Output the (x, y) coordinate of the center of the cell containing the given text.  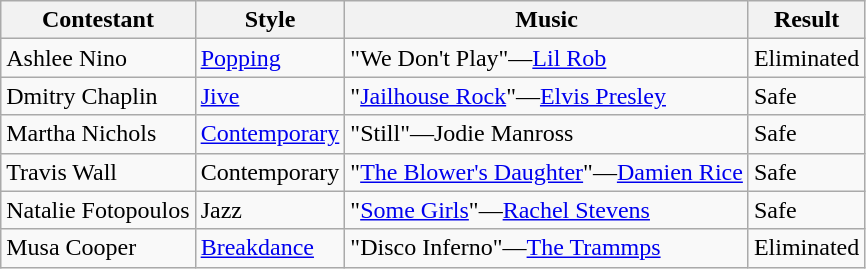
"Jailhouse Rock"—Elvis Presley (547, 96)
Dmitry Chaplin (98, 96)
Martha Nichols (98, 134)
Popping (270, 58)
"The Blower's Daughter"—Damien Rice (547, 172)
Contestant (98, 20)
Travis Wall (98, 172)
Musa Cooper (98, 248)
Jazz (270, 210)
Jive (270, 96)
Style (270, 20)
Ashlee Nino (98, 58)
"Some Girls"—Rachel Stevens (547, 210)
Natalie Fotopoulos (98, 210)
Breakdance (270, 248)
"Disco Inferno"—The Trammps (547, 248)
"Still"—Jodie Manross (547, 134)
Music (547, 20)
Result (806, 20)
"We Don't Play"—Lil Rob (547, 58)
